Return [x, y] of the center of cell containing provided text 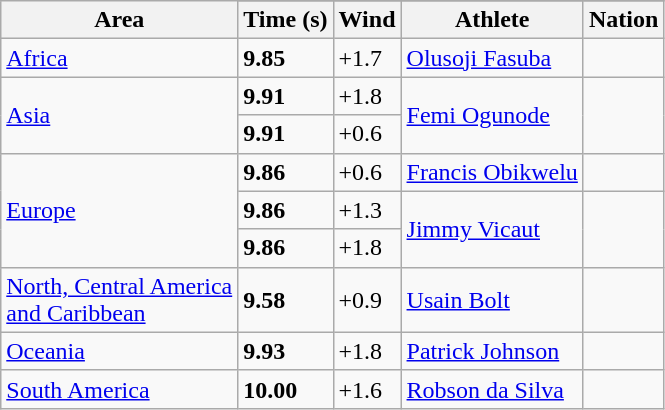
Oceania [120, 351]
9.85 [286, 58]
Jimmy Vicaut [492, 229]
Time (s) [286, 20]
+0.9 [367, 300]
Olusoji Fasuba [492, 58]
Usain Bolt [492, 300]
South America [120, 389]
Asia [120, 115]
9.58 [286, 300]
9.93 [286, 351]
Francis Obikwelu [492, 172]
Europe [120, 210]
Robson da Silva [492, 389]
+1.6 [367, 389]
Africa [120, 58]
Wind [367, 20]
North, Central America and Caribbean [120, 300]
+1.3 [367, 210]
Femi Ogunode [492, 115]
Patrick Johnson [492, 351]
Athlete [492, 20]
Area [120, 20]
Nation [623, 20]
10.00 [286, 389]
+1.7 [367, 58]
